Find where the given text appears and provide that cell's center as [X, Y] coordinate. 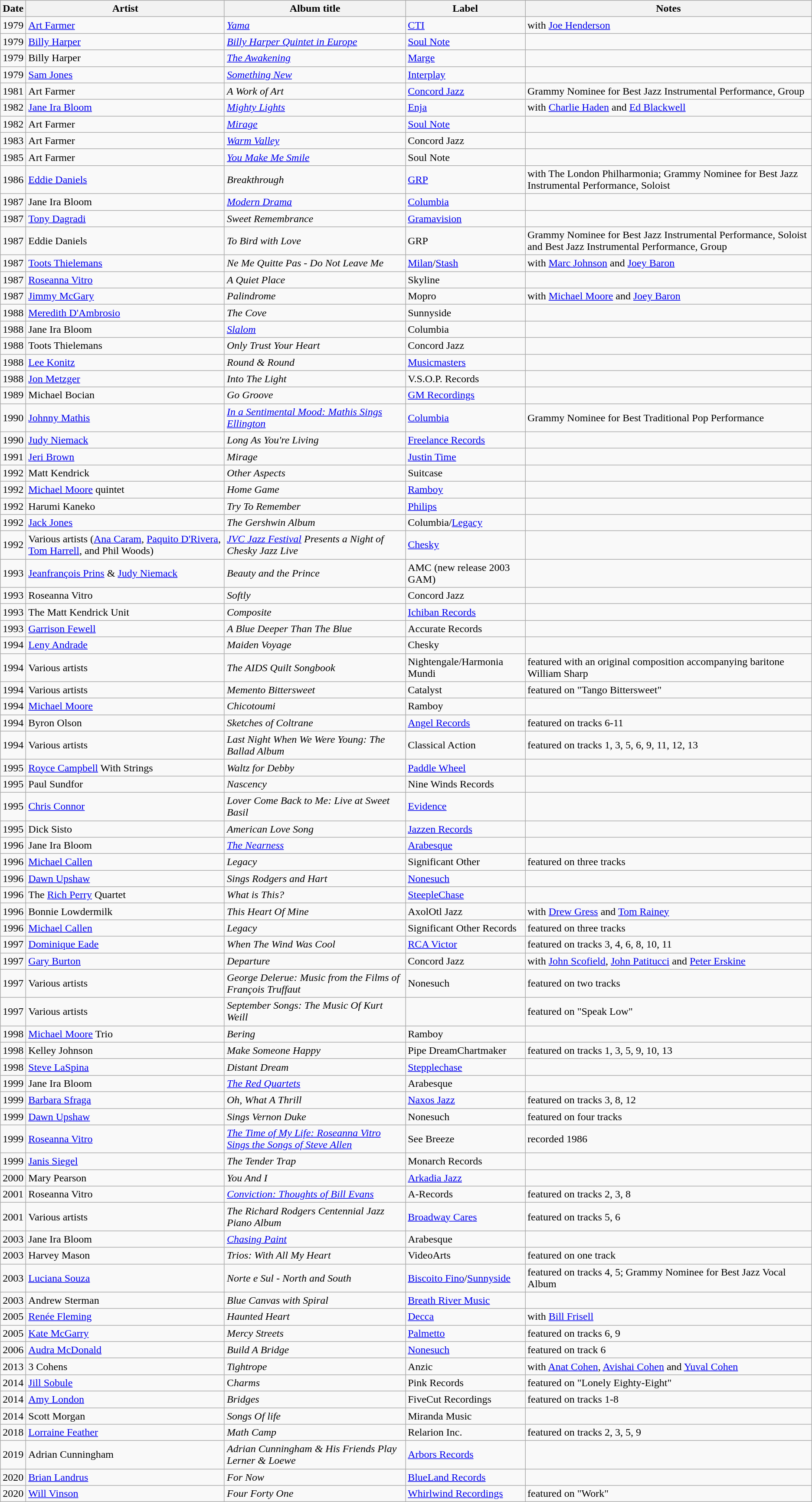
Michael Moore [125, 706]
Anzic [465, 1366]
Home Game [315, 489]
Jack Jones [125, 523]
Departure [315, 961]
Adrian Cunningham [125, 1455]
Judy Niemack [125, 440]
Various artists (Ana Caram, Paquito D'Rivera, Tom Harrell, and Phil Woods) [125, 545]
Chris Connor [125, 806]
Chasing Paint [315, 1239]
Harumi Kaneko [125, 506]
Palindrome [315, 296]
The Nearness [315, 846]
Mopro [465, 296]
Stepplechase [465, 1067]
Michael Moore quintet [125, 489]
Amy London [125, 1399]
RCA Victor [465, 944]
Significant Other Records [465, 928]
Lorraine Feather [125, 1433]
Adrian Cunningham & His Friends Play Lerner & Loewe [315, 1455]
You Make Me Smile [315, 157]
Trios: With All My Heart [315, 1256]
Evidence [465, 806]
September Songs: The Music Of Kurt Weill [315, 1012]
with John Scofield, John Patitucci and Peter Erskine [668, 961]
Jill Sobule [125, 1383]
Suitcase [465, 473]
Into The Light [315, 379]
featured on tracks 4, 5; Grammy Nominee for Best Jazz Vocal Album [668, 1278]
Yama [315, 25]
Broadway Cares [465, 1217]
Tightrope [315, 1366]
Date [13, 9]
Jazzen Records [465, 829]
with Charlie Haden and Ed Blackwell [668, 108]
Dick Sisto [125, 829]
The Matt Kendrick Unit [125, 612]
Bonnie Lowdermilk [125, 912]
featured on tracks 2, 3, 5, 9 [668, 1433]
Leny Andrade [125, 645]
Paul Sundfor [125, 784]
George Delerue: Music from the Films of François Truffaut [315, 983]
Catalyst [465, 690]
Kate McGarry [125, 1333]
1983 [13, 141]
featured on "Tango Bittersweet" [668, 690]
Long As You're Living [315, 440]
Distant Dream [315, 1067]
Softly [315, 596]
Warm Valley [315, 141]
Barbara Sfraga [125, 1100]
Michael Moore Trio [125, 1034]
Bering [315, 1034]
Sings Vernon Duke [315, 1116]
featured on "Work" [668, 1494]
Janis Siegel [125, 1161]
Memento Bittersweet [315, 690]
In a Sentimental Mood: Mathis Sings Ellington [315, 417]
V.S.O.P. Records [465, 379]
Album title [315, 9]
Accurate Records [465, 629]
Ichiban Records [465, 612]
Whirlwind Recordings [465, 1494]
Sings Rodgers and Hart [315, 879]
BlueLand Records [465, 1477]
featured on tracks 1-8 [668, 1399]
Go Groove [315, 395]
Monarch Records [465, 1161]
American Love Song [315, 829]
Brian Landrus [125, 1477]
Jimmy McGary [125, 296]
GM Recordings [465, 395]
Byron Olson [125, 723]
Matt Kendrick [125, 473]
Arkadia Jazz [465, 1178]
Haunted Heart [315, 1317]
Miranda Music [465, 1416]
Enja [465, 108]
SteepleChase [465, 895]
featured on "Speak Low" [668, 1012]
Last Night When We Were Young: The Ballad Album [315, 745]
2006 [13, 1350]
2000 [13, 1178]
3 Cohens [125, 1366]
Try To Remember [315, 506]
Breath River Music [465, 1300]
1989 [13, 395]
Jeanfrançois Prins & Judy Niemack [125, 574]
Sam Jones [125, 75]
Interplay [465, 75]
CTI [465, 25]
Nine Winds Records [465, 784]
with Bill Frisell [668, 1317]
Chicotoumi [315, 706]
Justin Time [465, 456]
Audra McDonald [125, 1350]
featured on two tracks [668, 983]
Make Someone Happy [315, 1050]
Milan/Stash [465, 263]
Meredith D'Ambrosio [125, 313]
The Red Quartets [315, 1083]
The Time of My Life: Roseanna Vitro Sings the Songs of Steve Allen [315, 1139]
Dominique Eade [125, 944]
Mighty Lights [315, 108]
featured with an original composition accompanying baritone William Sharp [668, 667]
The Cove [315, 313]
Arbors Records [465, 1455]
featured on tracks 6-11 [668, 723]
2018 [13, 1433]
2019 [13, 1455]
Tony Dagradi [125, 218]
Scott Morgan [125, 1416]
Artist [125, 9]
A Blue Deeper Than The Blue [315, 629]
Paddle Wheel [465, 767]
The Richard Rodgers Centennial Jazz Piano Album [315, 1217]
When The Wind Was Cool [315, 944]
JVC Jazz Festival Presents a Night of Chesky Jazz Live [315, 545]
Nascency [315, 784]
2013 [13, 1366]
Label [465, 9]
Naxos Jazz [465, 1100]
Andrew Sterman [125, 1300]
1981 [13, 91]
Johnny Mathis [125, 417]
featured on tracks 5, 6 [668, 1217]
For Now [315, 1477]
Composite [315, 612]
Charms [315, 1383]
Notes [668, 9]
Breakthrough [315, 180]
A Quiet Place [315, 280]
Slalom [315, 329]
featured on tracks 1, 3, 5, 6, 9, 11, 12, 13 [668, 745]
Only Trust Your Heart [315, 346]
Waltz for Debby [315, 767]
featured on one track [668, 1256]
Freelance Records [465, 440]
Pipe DreamChartmaker [465, 1050]
Mercy Streets [315, 1333]
featured on tracks 3, 4, 6, 8, 10, 11 [668, 944]
A-Records [465, 1194]
Norte e Sul - North and South [315, 1278]
Modern Drama [315, 202]
Sunnyside [465, 313]
See Breeze [465, 1139]
Gary Burton [125, 961]
Conviction: Thoughts of Bill Evans [315, 1194]
Jon Metzger [125, 379]
Palmetto [465, 1333]
Classical Action [465, 745]
1986 [13, 180]
Philips [465, 506]
A Work of Art [315, 91]
Skyline [465, 280]
Michael Bocian [125, 395]
This Heart Of Mine [315, 912]
Bridges [315, 1399]
Kelley Johnson [125, 1050]
Blue Canvas with Spiral [315, 1300]
Steve LaSpina [125, 1067]
Grammy Nominee for Best Jazz Instrumental Performance, Soloist and Best Jazz Instrumental Performance, Group [668, 241]
Four Forty One [315, 1494]
Maiden Voyage [315, 645]
Lover Come Back to Me: Live at Sweet Basil [315, 806]
Biscoito Fino/Sunnyside [465, 1278]
VideoArts [465, 1256]
recorded 1986 [668, 1139]
Beauty and the Prince [315, 574]
Royce Campbell With Strings [125, 767]
Will Vinson [125, 1494]
You And I [315, 1178]
Jeri Brown [125, 456]
1985 [13, 157]
Other Aspects [315, 473]
Ne Me Quitte Pas - Do Not Leave Me [315, 263]
To Bird with Love [315, 241]
Significant Other [465, 862]
with Marc Johnson and Joey Baron [668, 263]
Harvey Mason [125, 1256]
Gramavision [465, 218]
with Drew Gress and Tom Rainey [668, 912]
The Tender Trap [315, 1161]
featured on track 6 [668, 1350]
featured on four tracks [668, 1116]
Something New [315, 75]
AxolOtl Jazz [465, 912]
Nightengale/Harmonia Mundi [465, 667]
Decca [465, 1317]
Math Camp [315, 1433]
Garrison Fewell [125, 629]
with Joe Henderson [668, 25]
Pink Records [465, 1383]
featured on tracks 6, 9 [668, 1333]
Lee Konitz [125, 362]
The Awakening [315, 58]
FiveCut Recordings [465, 1399]
featured on tracks 1, 3, 5, 9, 10, 13 [668, 1050]
Relarion Inc. [465, 1433]
The Rich Perry Quartet [125, 895]
Luciana Souza [125, 1278]
Renée Fleming [125, 1317]
Oh, What A Thrill [315, 1100]
Musicmasters [465, 362]
Build A Bridge [315, 1350]
Angel Records [465, 723]
Columbia/Legacy [465, 523]
Songs Of life [315, 1416]
Sketches of Coltrane [315, 723]
with Anat Cohen, Avishai Cohen and Yuval Cohen [668, 1366]
The AIDS Quilt Songbook [315, 667]
Grammy Nominee for Best Jazz Instrumental Performance, Group [668, 91]
featured on tracks 3, 8, 12 [668, 1100]
The Gershwin Album [315, 523]
featured on tracks 2, 3, 8 [668, 1194]
Grammy Nominee for Best Traditional Pop Performance [668, 417]
Sweet Remembrance [315, 218]
with Michael Moore and Joey Baron [668, 296]
What is This? [315, 895]
Round & Round [315, 362]
Marge [465, 58]
Mary Pearson [125, 1178]
with The London Philharmonia; Grammy Nominee for Best Jazz Instrumental Performance, Soloist [668, 180]
AMC (new release 2003 GAM) [465, 574]
featured on "Lonely Eighty-Eight" [668, 1383]
1991 [13, 456]
Billy Harper Quintet in Europe [315, 42]
